Identify which cell holds the provided text, then report its [X, Y] central coordinate. 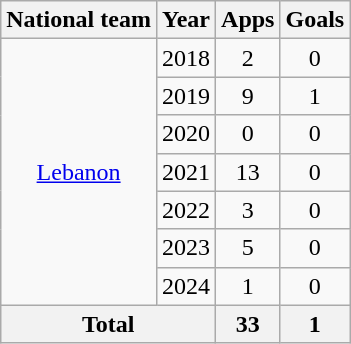
2019 [186, 96]
Year [186, 20]
National team [79, 20]
2020 [186, 134]
2022 [186, 210]
Lebanon [79, 172]
Goals [315, 20]
Apps [248, 20]
Total [108, 324]
3 [248, 210]
2021 [186, 172]
2018 [186, 58]
33 [248, 324]
13 [248, 172]
5 [248, 248]
2023 [186, 248]
2 [248, 58]
2024 [186, 286]
9 [248, 96]
